Extract the (x, y) coordinate from the center of the cell holding the provided text.  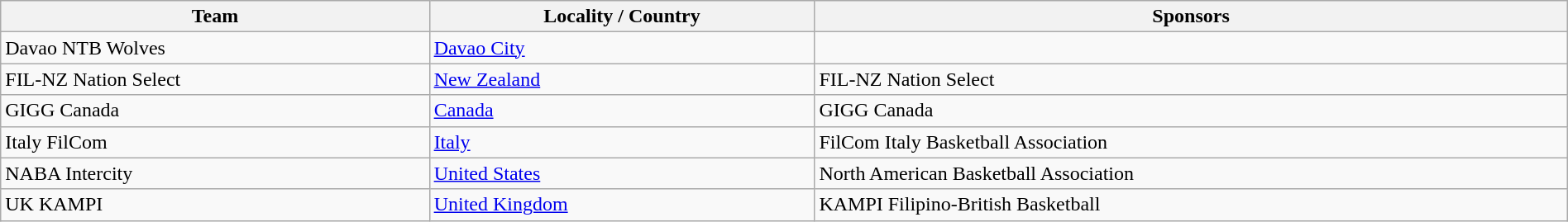
United Kingdom (622, 205)
Locality / Country (622, 17)
FilCom Italy Basketball Association (1191, 142)
Team (215, 17)
Italy FilCom (215, 142)
Davao City (622, 48)
New Zealand (622, 79)
UK KAMPI (215, 205)
Davao NTB Wolves (215, 48)
North American Basketball Association (1191, 173)
United States (622, 173)
NABA Intercity (215, 173)
Sponsors (1191, 17)
Canada (622, 111)
Italy (622, 142)
KAMPI Filipino-British Basketball (1191, 205)
